Detect which cell encompasses the target text, then output its [X, Y] center coordinate. 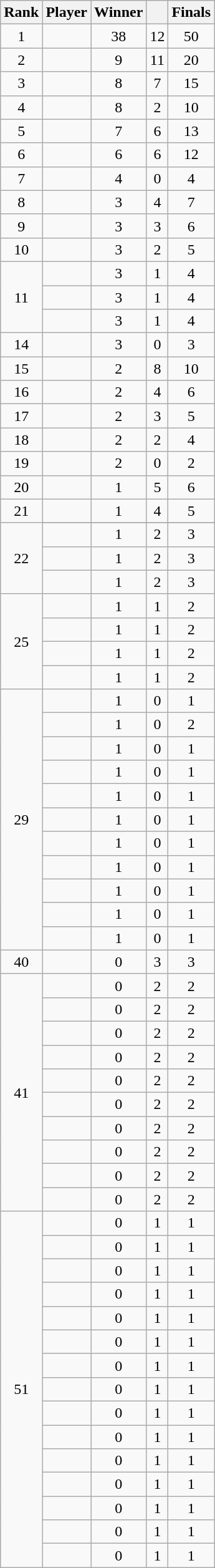
18 [21, 440]
Winner [118, 12]
51 [21, 1390]
50 [191, 36]
25 [21, 641]
17 [21, 416]
21 [21, 511]
38 [118, 36]
40 [21, 962]
14 [21, 345]
Rank [21, 12]
13 [191, 131]
Player [67, 12]
Finals [191, 12]
19 [21, 463]
16 [21, 392]
22 [21, 558]
41 [21, 1093]
29 [21, 820]
